Search for the cell housing the specified text and yield its (x, y) center coordinate. 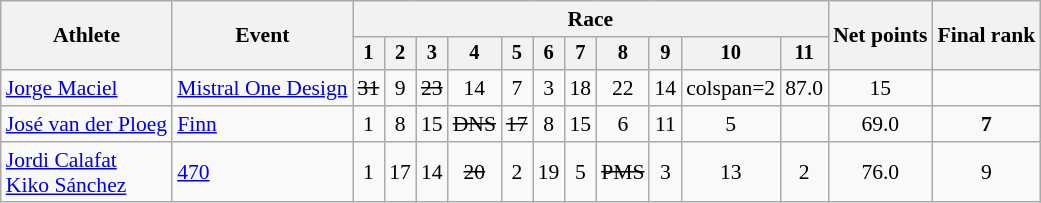
Mistral One Design (262, 88)
Finn (262, 124)
23 (432, 88)
22 (622, 88)
Race (591, 19)
76.0 (880, 172)
DNS (474, 124)
87.0 (804, 88)
18 (580, 88)
Final rank (986, 36)
10 (730, 54)
31 (369, 88)
20 (474, 172)
69.0 (880, 124)
19 (549, 172)
Jordi CalafatKiko Sánchez (86, 172)
Jorge Maciel (86, 88)
470 (262, 172)
13 (730, 172)
José van der Ploeg (86, 124)
Athlete (86, 36)
4 (474, 54)
PMS (622, 172)
Net points (880, 36)
colspan=2 (730, 88)
Event (262, 36)
